Extract the (X, Y) coordinate from the center of the cell holding the provided text.  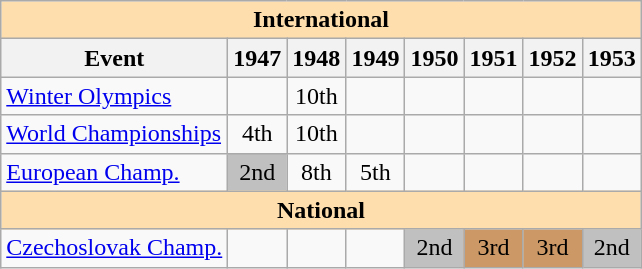
World Championships (114, 134)
1949 (376, 58)
Winter Olympics (114, 96)
5th (376, 172)
1950 (434, 58)
European Champ. (114, 172)
1952 (552, 58)
1947 (258, 58)
1948 (316, 58)
1953 (612, 58)
4th (258, 134)
1951 (494, 58)
Event (114, 58)
National (321, 210)
8th (316, 172)
International (321, 20)
Czechoslovak Champ. (114, 248)
